Scan for the cell matching the given text and deliver its [x, y] coordinate at center. 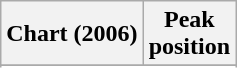
Chart (2006) [72, 34]
Peakposition [189, 34]
